Find where the given text appears and provide that cell's center as [x, y] coordinate. 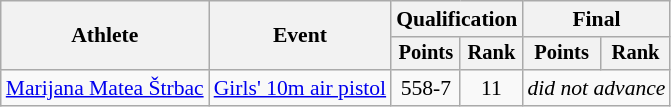
Marijana Matea Štrbac [105, 88]
Event [300, 36]
11 [491, 88]
Final [596, 19]
Girls' 10m air pistol [300, 88]
558-7 [426, 88]
Athlete [105, 36]
did not advance [596, 88]
Qualification [456, 19]
